Return (x, y) of the center of cell containing provided text 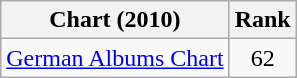
62 (262, 58)
Rank (262, 20)
German Albums Chart (115, 58)
Chart (2010) (115, 20)
